Search for the cell housing the specified text and yield its [x, y] center coordinate. 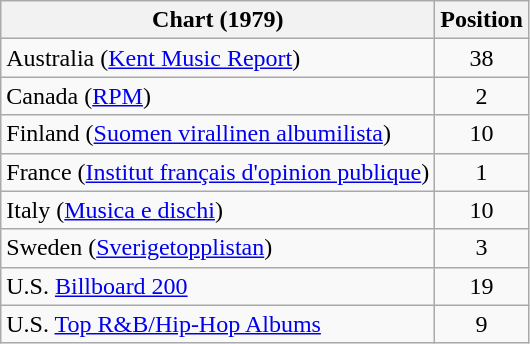
1 [482, 172]
Canada (RPM) [218, 96]
Sweden (Sverigetopplistan) [218, 248]
Finland (Suomen virallinen albumilista) [218, 134]
9 [482, 324]
Chart (1979) [218, 20]
Australia (Kent Music Report) [218, 58]
3 [482, 248]
U.S. Billboard 200 [218, 286]
Position [482, 20]
38 [482, 58]
U.S. Top R&B/Hip-Hop Albums [218, 324]
Italy (Musica e dischi) [218, 210]
2 [482, 96]
19 [482, 286]
France (Institut français d'opinion publique) [218, 172]
